Determine the (X, Y) coordinate at the center of the cell enclosing the given text.  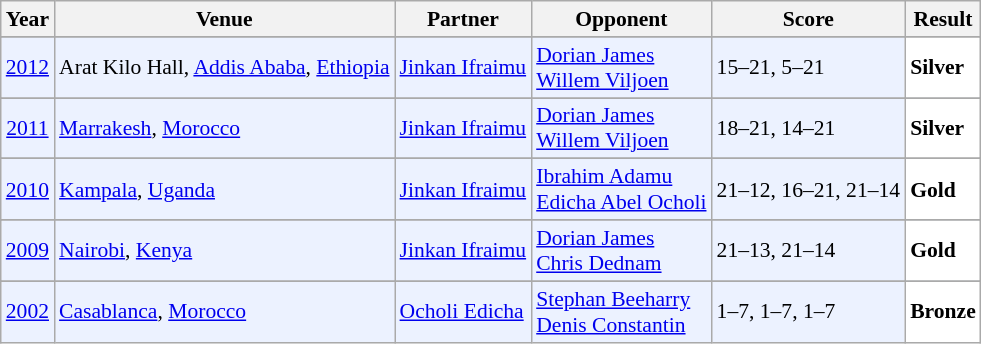
2011 (28, 128)
Arat Kilo Hall, Addis Ababa, Ethiopia (224, 68)
Opponent (621, 19)
2009 (28, 250)
Stephan Beeharry Denis Constantin (621, 312)
18–21, 14–21 (809, 128)
2010 (28, 190)
Partner (464, 19)
1–7, 1–7, 1–7 (809, 312)
Casablanca, Morocco (224, 312)
Venue (224, 19)
Kampala, Uganda (224, 190)
Result (943, 19)
Nairobi, Kenya (224, 250)
2002 (28, 312)
Bronze (943, 312)
Ibrahim Adamu Edicha Abel Ocholi (621, 190)
Marrakesh, Morocco (224, 128)
Score (809, 19)
Dorian James Chris Dednam (621, 250)
2012 (28, 68)
21–12, 16–21, 21–14 (809, 190)
15–21, 5–21 (809, 68)
21–13, 21–14 (809, 250)
Year (28, 19)
Ocholi Edicha (464, 312)
